From the cell containing the given text, extract its center point as [x, y] coordinate. 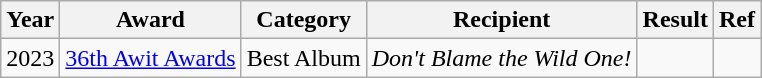
2023 [30, 58]
Ref [736, 20]
36th Awit Awards [150, 58]
Award [150, 20]
Don't Blame the Wild One! [502, 58]
Category [304, 20]
Result [675, 20]
Year [30, 20]
Best Album [304, 58]
Recipient [502, 20]
